Capture the cell that displays the provided text and extract its (X, Y) central coordinate. 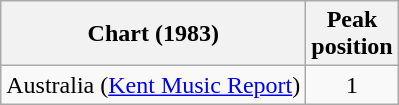
Chart (1983) (154, 34)
Australia (Kent Music Report) (154, 85)
Peakposition (352, 34)
1 (352, 85)
